Determine the (X, Y) coordinate at the center of the cell enclosing the given text.  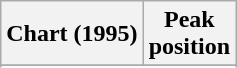
Peakposition (189, 34)
Chart (1995) (72, 34)
